Return the [X, Y] coordinate for the center point of the cell that contains the specified text.  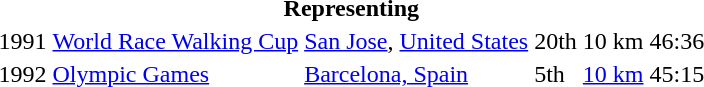
World Race Walking Cup [176, 41]
San Jose, United States [416, 41]
20th [556, 41]
10 km [613, 41]
